Determine the [x, y] coordinate at the center of the cell enclosing the given text.  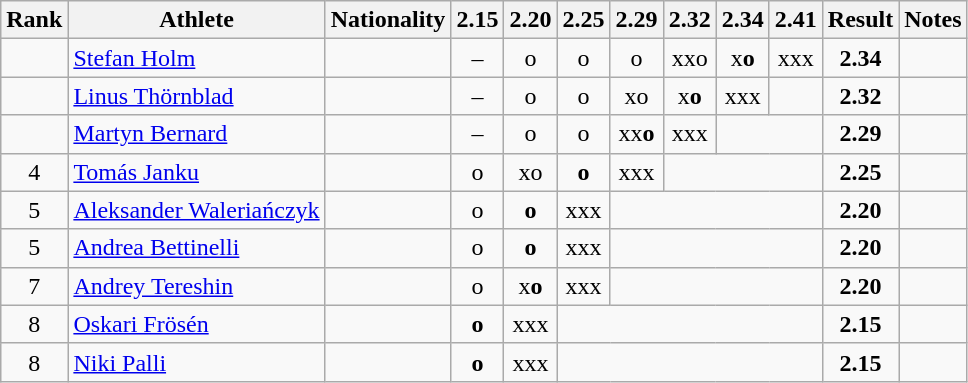
Niki Palli [196, 362]
Oskari Frösén [196, 324]
Andrey Tereshin [196, 286]
Notes [933, 20]
Athlete [196, 20]
Andrea Bettinelli [196, 248]
Result [860, 20]
Stefan Holm [196, 58]
Nationality [388, 20]
Aleksander Waleriańczyk [196, 210]
Rank [34, 20]
Martyn Bernard [196, 134]
Tomás Janku [196, 172]
4 [34, 172]
2.41 [796, 20]
Linus Thörnblad [196, 96]
7 [34, 286]
